Determine the [x, y] coordinate at the center of the cell enclosing the given text.  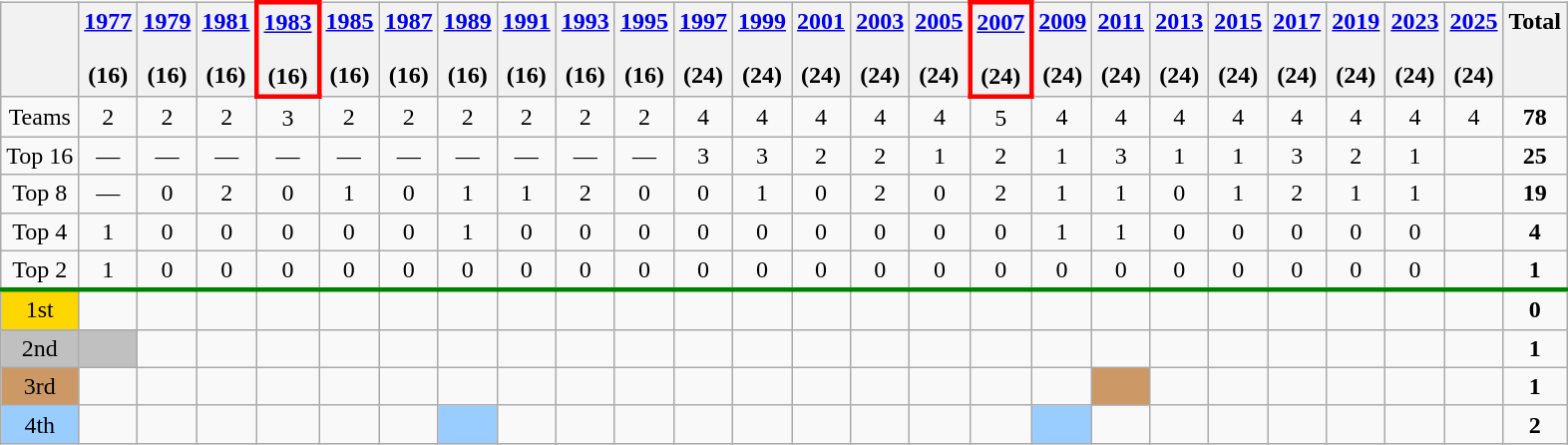
25 [1535, 156]
Total [1535, 50]
Top 2 [40, 270]
2nd [40, 348]
Teams [40, 117]
2001(24) [822, 50]
1983(16) [287, 50]
2023(24) [1414, 50]
2015(24) [1239, 50]
2009(24) [1061, 50]
2019(24) [1357, 50]
2017(24) [1297, 50]
Top 4 [40, 231]
2013(24) [1179, 50]
1999(24) [762, 50]
2003(24) [880, 50]
2025(24) [1474, 50]
1997(24) [702, 50]
Top 8 [40, 194]
2007(24) [1000, 50]
1993(16) [585, 50]
1977(16) [108, 50]
19 [1535, 194]
1985(16) [349, 50]
1995(16) [644, 50]
1991(16) [527, 50]
2005(24) [940, 50]
3rd [40, 386]
4th [40, 424]
1981(16) [227, 50]
Top 16 [40, 156]
1989(16) [467, 50]
1987(16) [409, 50]
5 [1000, 117]
2011(24) [1121, 50]
1979(16) [168, 50]
1st [40, 310]
78 [1535, 117]
